Determine the (x, y) coordinate at the center of the cell enclosing the given text.  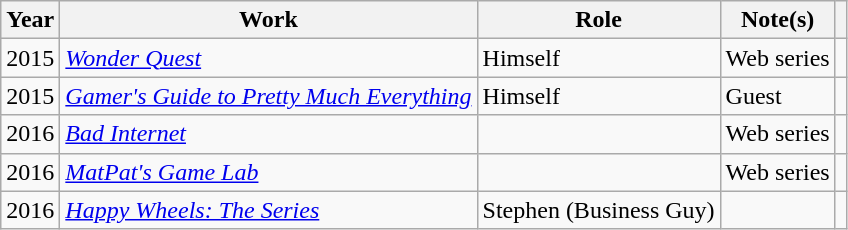
Bad Internet (268, 134)
Role (598, 20)
Gamer's Guide to Pretty Much Everything (268, 96)
Happy Wheels: The Series (268, 210)
Stephen (Business Guy) (598, 210)
Wonder Quest (268, 58)
Note(s) (778, 20)
Work (268, 20)
Guest (778, 96)
MatPat's Game Lab (268, 172)
Year (30, 20)
